For the text-containing cell, return its midpoint in (X, Y) coordinate format. 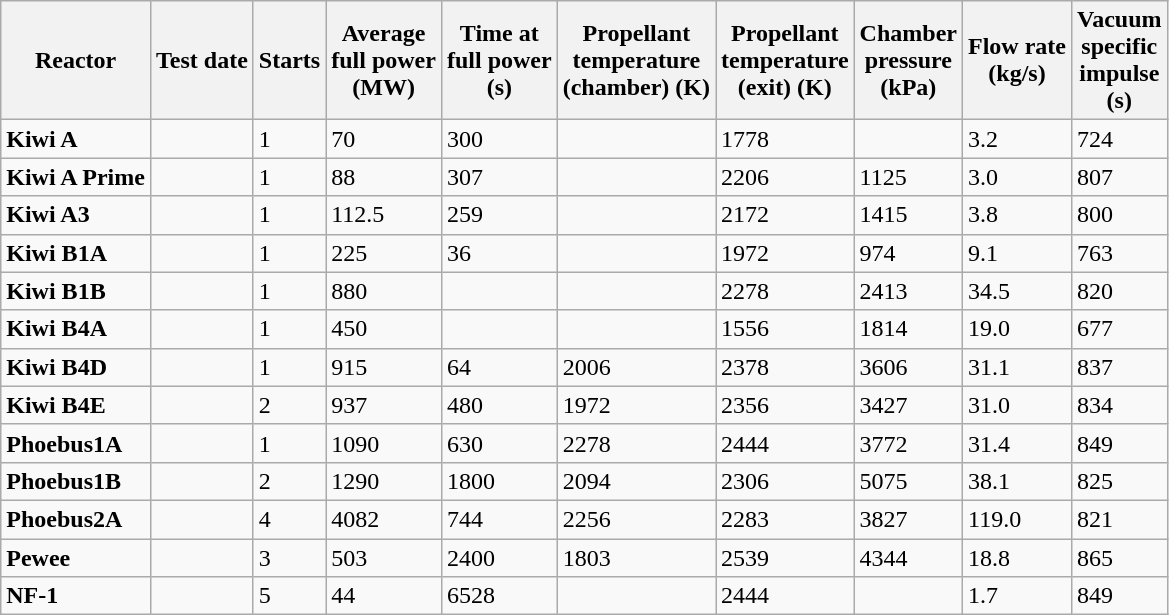
744 (499, 519)
307 (499, 177)
630 (499, 443)
800 (1120, 215)
Kiwi A Prime (76, 177)
Kiwi B4A (76, 329)
Phoebus1B (76, 481)
724 (1120, 139)
503 (384, 557)
Kiwi A (76, 139)
865 (1120, 557)
3772 (908, 443)
3606 (908, 367)
112.5 (384, 215)
4082 (384, 519)
2539 (786, 557)
4 (289, 519)
2378 (786, 367)
2006 (636, 367)
1800 (499, 481)
2306 (786, 481)
Kiwi B4D (76, 367)
Time atfull power(s) (499, 60)
1814 (908, 329)
2413 (908, 291)
1.7 (1016, 596)
807 (1120, 177)
3827 (908, 519)
763 (1120, 253)
Phoebus1A (76, 443)
3.2 (1016, 139)
880 (384, 291)
1125 (908, 177)
2283 (786, 519)
2256 (636, 519)
Phoebus2A (76, 519)
88 (384, 177)
Test date (202, 60)
677 (1120, 329)
300 (499, 139)
Kiwi A3 (76, 215)
64 (499, 367)
3.0 (1016, 177)
450 (384, 329)
Kiwi B1B (76, 291)
2094 (636, 481)
44 (384, 596)
Reactor (76, 60)
1556 (786, 329)
821 (1120, 519)
Averagefull power(MW) (384, 60)
837 (1120, 367)
Pewee (76, 557)
2356 (786, 405)
915 (384, 367)
Starts (289, 60)
Kiwi B1A (76, 253)
Kiwi B4E (76, 405)
834 (1120, 405)
2172 (786, 215)
2400 (499, 557)
1803 (636, 557)
480 (499, 405)
31.1 (1016, 367)
38.1 (1016, 481)
3.8 (1016, 215)
31.4 (1016, 443)
225 (384, 253)
NF-1 (76, 596)
Flow rate(kg/s) (1016, 60)
1415 (908, 215)
259 (499, 215)
Propellanttemperature(exit) (K) (786, 60)
Propellanttemperature(chamber) (K) (636, 60)
34.5 (1016, 291)
1778 (786, 139)
70 (384, 139)
825 (1120, 481)
3427 (908, 405)
5 (289, 596)
1290 (384, 481)
119.0 (1016, 519)
5075 (908, 481)
4344 (908, 557)
1090 (384, 443)
2206 (786, 177)
6528 (499, 596)
31.0 (1016, 405)
Vacuumspecificimpulse(s) (1120, 60)
3 (289, 557)
820 (1120, 291)
937 (384, 405)
19.0 (1016, 329)
36 (499, 253)
18.8 (1016, 557)
9.1 (1016, 253)
974 (908, 253)
Chamberpressure(kPa) (908, 60)
